Capture the cell that displays the provided text and extract its (x, y) central coordinate. 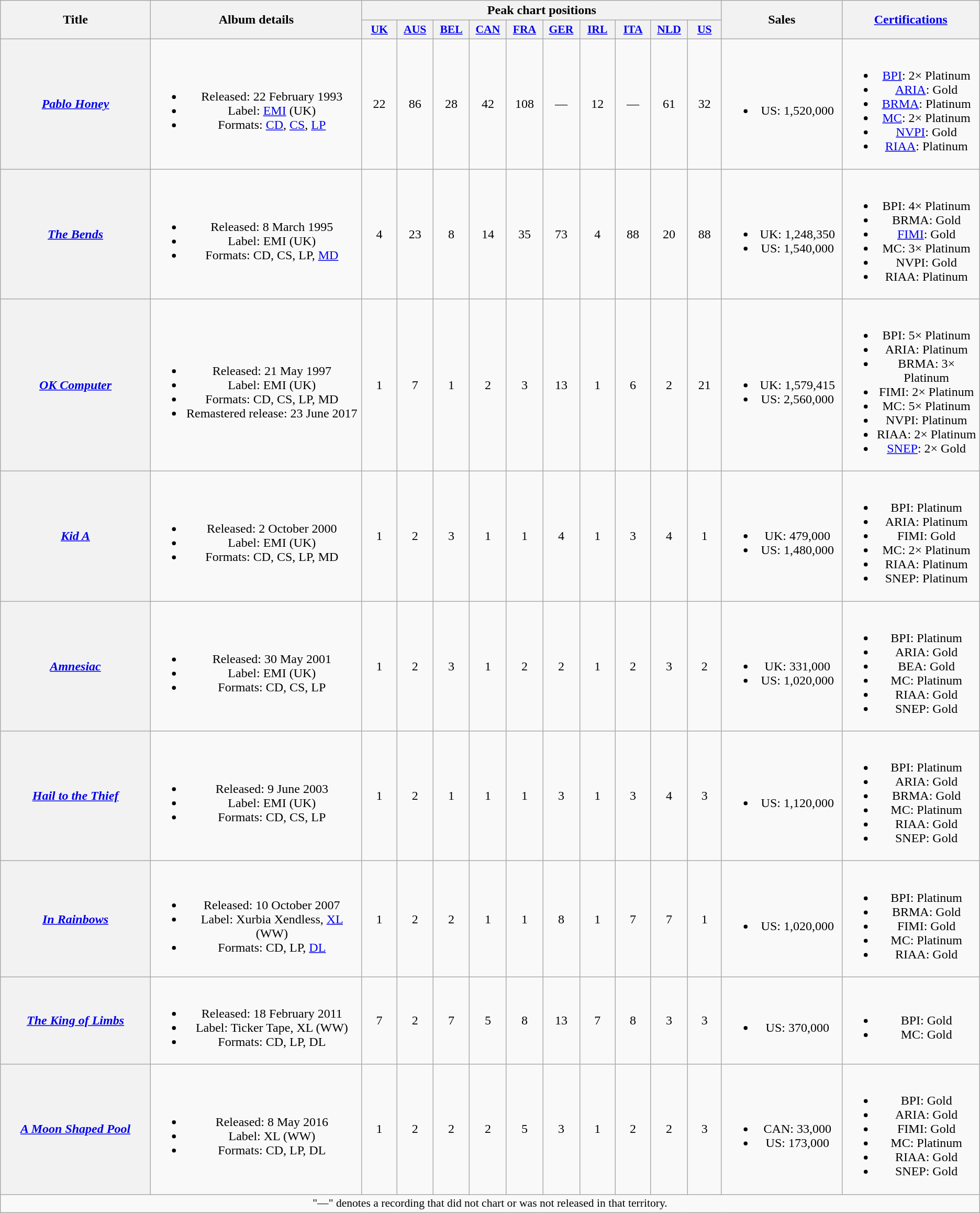
BPI: GoldARIA: GoldFIMI: GoldMC: PlatinumRIAA: GoldSNEP: Gold (911, 1129)
Released: 10 October 2007Label: Xurbia Xendless, XL (WW)Formats: CD, LP, DL (256, 919)
CAN (488, 30)
"—" denotes a recording that did not chart or was not released in that territory. (490, 1204)
The Bends (75, 234)
Released: 30 May 2001Label: EMI (UK)Formats: CD, CS, LP (256, 666)
BPI: PlatinumARIA: GoldBRMA: GoldMC: PlatinumRIAA: GoldSNEP: Gold (911, 796)
UK: 1,248,350US: 1,540,000 (782, 234)
Released: 18 February 2011Label: Ticker Tape, XL (WW)Formats: CD, LP, DL (256, 1020)
Hail to the Thief (75, 796)
Pablo Honey (75, 104)
CAN: 33,000US: 173,000 (782, 1129)
20 (669, 234)
BPI: 5× PlatinumARIA: PlatinumBRMA: 3× PlatinumFIMI: 2× PlatinumMC: 5× PlatinumNVPI: PlatinumRIAA: 2× PlatinumSNEP: 2× Gold (911, 385)
Album details (256, 20)
Released: 22 February 1993Label: EMI (UK)Formats: CD, CS, LP (256, 104)
35 (525, 234)
42 (488, 104)
US: 1,020,000 (782, 919)
OK Computer (75, 385)
BPI: PlatinumARIA: PlatinumFIMI: GoldMC: 2× PlatinumRIAA: PlatinumSNEP: Platinum (911, 536)
Title (75, 20)
BPI: PlatinumARIA: GoldBEA: GoldMC: PlatinumRIAA: GoldSNEP: Gold (911, 666)
ITA (633, 30)
FRA (525, 30)
Peak chart positions (541, 10)
BEL (451, 30)
Released: 2 October 2000Label: EMI (UK)Formats: CD, CS, LP, MD (256, 536)
12 (597, 104)
UK: 331,000US: 1,020,000 (782, 666)
32 (705, 104)
BPI: GoldMC: Gold (911, 1020)
21 (705, 385)
UK: 1,579,415US: 2,560,000 (782, 385)
NLD (669, 30)
86 (415, 104)
Released: 9 June 2003Label: EMI (UK)Formats: CD, CS, LP (256, 796)
UK (379, 30)
Amnesiac (75, 666)
Kid A (75, 536)
22 (379, 104)
73 (561, 234)
23 (415, 234)
14 (488, 234)
In Rainbows (75, 919)
UK: 479,000US: 1,480,000 (782, 536)
IRL (597, 30)
AUS (415, 30)
GER (561, 30)
6 (633, 385)
28 (451, 104)
BPI: PlatinumBRMA: GoldFIMI: GoldMC: PlatinumRIAA: Gold (911, 919)
BPI: 4× PlatinumBRMA: GoldFIMI: GoldMC: 3× PlatinumNVPI: GoldRIAA: Platinum (911, 234)
Released: 21 May 1997Label: EMI (UK)Formats: CD, CS, LP, MDRemastered release: 23 June 2017 (256, 385)
US (705, 30)
108 (525, 104)
US: 1,520,000 (782, 104)
US: 370,000 (782, 1020)
Certifications (911, 20)
BPI: 2× PlatinumARIA: GoldBRMA: PlatinumMC: 2× PlatinumNVPI: GoldRIAA: Platinum (911, 104)
Sales (782, 20)
61 (669, 104)
Released: 8 March 1995Label: EMI (UK)Formats: CD, CS, LP, MD (256, 234)
US: 1,120,000 (782, 796)
A Moon Shaped Pool (75, 1129)
Released: 8 May 2016Label: XL (WW)Formats: CD, LP, DL (256, 1129)
The King of Limbs (75, 1020)
